Search for the cell housing the specified text and yield its (x, y) center coordinate. 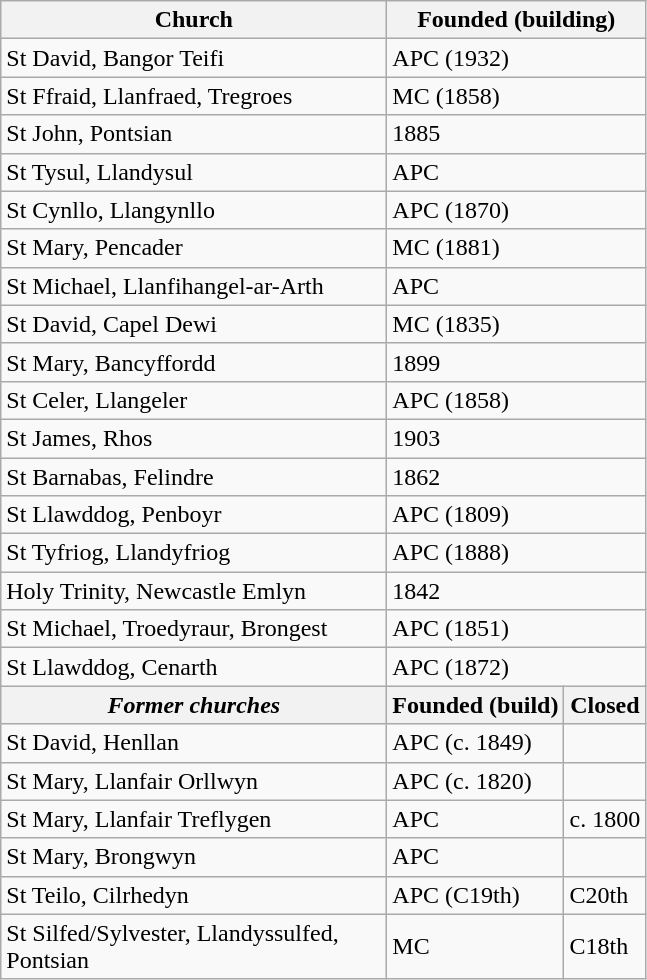
C18th (605, 946)
St Mary, Llanfair Treflygen (194, 819)
St Celer, Llangeler (194, 400)
APC (1870) (516, 210)
C20th (605, 895)
Holy Trinity, Newcastle Emlyn (194, 591)
1862 (516, 477)
APC (1809) (516, 515)
APC (C19th) (476, 895)
MC (1858) (516, 96)
MC (476, 946)
MC (1881) (516, 248)
APC (c. 1849) (476, 743)
Closed (605, 705)
St David, Capel Dewi (194, 324)
Founded (build) (476, 705)
1903 (516, 438)
St John, Pontsian (194, 134)
1899 (516, 362)
St Barnabas, Felindre (194, 477)
St Cynllo, Llangynllo (194, 210)
APC (1872) (516, 667)
St Michael, Troedyraur, Brongest (194, 629)
Former churches (194, 705)
St Silfed/Sylvester, Llandyssulfed, Pontsian (194, 946)
St Ffraid, Llanfraed, Tregroes (194, 96)
St Mary, Pencader (194, 248)
St Mary, Brongwyn (194, 857)
St Mary, Bancyffordd (194, 362)
St David, Bangor Teifi (194, 58)
APC (1851) (516, 629)
Church (194, 20)
St Mary, Llanfair Orllwyn (194, 781)
1885 (516, 134)
St Tysul, Llandysul (194, 172)
St Teilo, Cilrhedyn (194, 895)
St Michael, Llanfihangel-ar-Arth (194, 286)
St Llawddog, Penboyr (194, 515)
c. 1800 (605, 819)
APC (c. 1820) (476, 781)
1842 (516, 591)
Founded (building) (516, 20)
St James, Rhos (194, 438)
APC (1932) (516, 58)
St Tyfriog, Llandyfriog (194, 553)
APC (1888) (516, 553)
MC (1835) (516, 324)
APC (1858) (516, 400)
St Llawddog, Cenarth (194, 667)
St David, Henllan (194, 743)
